Identify which cell holds the provided text, then report its (x, y) central coordinate. 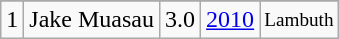
2010 (230, 20)
Lambuth (299, 20)
Jake Muasau (92, 20)
3.0 (180, 20)
1 (12, 20)
